Capture the cell that displays the provided text and extract its [x, y] central coordinate. 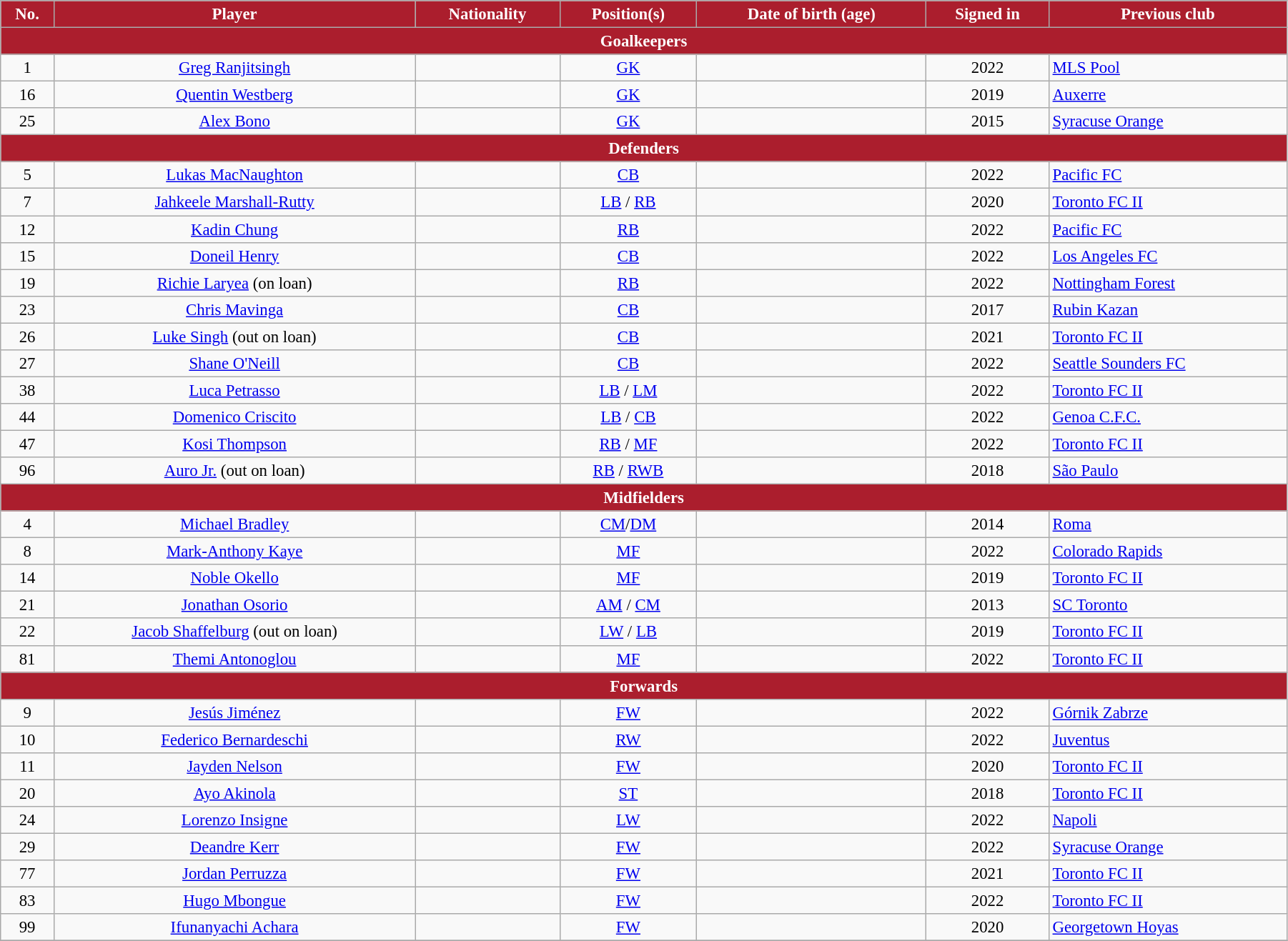
Luca Petrasso [234, 390]
Hugo Mbongue [234, 901]
Juventus [1168, 740]
2017 [988, 309]
CM/DM [628, 524]
LW / LB [628, 632]
10 [27, 740]
2015 [988, 121]
RB / RWB [628, 471]
AM / CM [628, 605]
Mark-Anthony Kaye [234, 552]
44 [27, 417]
Jonathan Osorio [234, 605]
22 [27, 632]
1 [27, 68]
29 [27, 847]
Jordan Perruzza [234, 874]
2013 [988, 605]
Chris Mavinga [234, 309]
7 [27, 202]
Michael Bradley [234, 524]
14 [27, 578]
16 [27, 95]
Ayo Akinola [234, 793]
19 [27, 283]
Jacob Shaffelburg (out on loan) [234, 632]
81 [27, 659]
Luke Singh (out on loan) [234, 337]
11 [27, 767]
Midfielders [644, 498]
2014 [988, 524]
Auxerre [1168, 95]
47 [27, 444]
Goalkeepers [644, 41]
Los Angeles FC [1168, 256]
MLS Pool [1168, 68]
No. [27, 14]
SC Toronto [1168, 605]
83 [27, 901]
Nottingham Forest [1168, 283]
LW [628, 820]
Seattle Sounders FC [1168, 364]
Quentin Westberg [234, 95]
Kadin Chung [234, 229]
RB / MF [628, 444]
8 [27, 552]
Auro Jr. (out on loan) [234, 471]
5 [27, 175]
LB / RB [628, 202]
ST [628, 793]
Lorenzo Insigne [234, 820]
Signed in [988, 14]
Jayden Nelson [234, 767]
26 [27, 337]
Górnik Zabrze [1168, 712]
20 [27, 793]
21 [27, 605]
Deandre Kerr [234, 847]
Richie Laryea (on loan) [234, 283]
Previous club [1168, 14]
99 [27, 927]
27 [27, 364]
Napoli [1168, 820]
Ifunanyachi Achara [234, 927]
Alex Bono [234, 121]
São Paulo [1168, 471]
15 [27, 256]
77 [27, 874]
25 [27, 121]
Genoa C.F.C. [1168, 417]
RW [628, 740]
Lukas MacNaughton [234, 175]
Roma [1168, 524]
Jesús Jiménez [234, 712]
Noble Okello [234, 578]
Date of birth (age) [812, 14]
23 [27, 309]
Domenico Criscito [234, 417]
Colorado Rapids [1168, 552]
Shane O'Neill [234, 364]
Georgetown Hoyas [1168, 927]
12 [27, 229]
Themi Antonoglou [234, 659]
Rubin Kazan [1168, 309]
LB / CB [628, 417]
Kosi Thompson [234, 444]
Player [234, 14]
LB / LM [628, 390]
Nationality [487, 14]
24 [27, 820]
9 [27, 712]
96 [27, 471]
Greg Ranjitsingh [234, 68]
Position(s) [628, 14]
Doneil Henry [234, 256]
Federico Bernardeschi [234, 740]
4 [27, 524]
Forwards [644, 686]
Jahkeele Marshall-Rutty [234, 202]
Defenders [644, 149]
38 [27, 390]
